Provide the [x, y] coordinate of the cell's center where the given text is located.  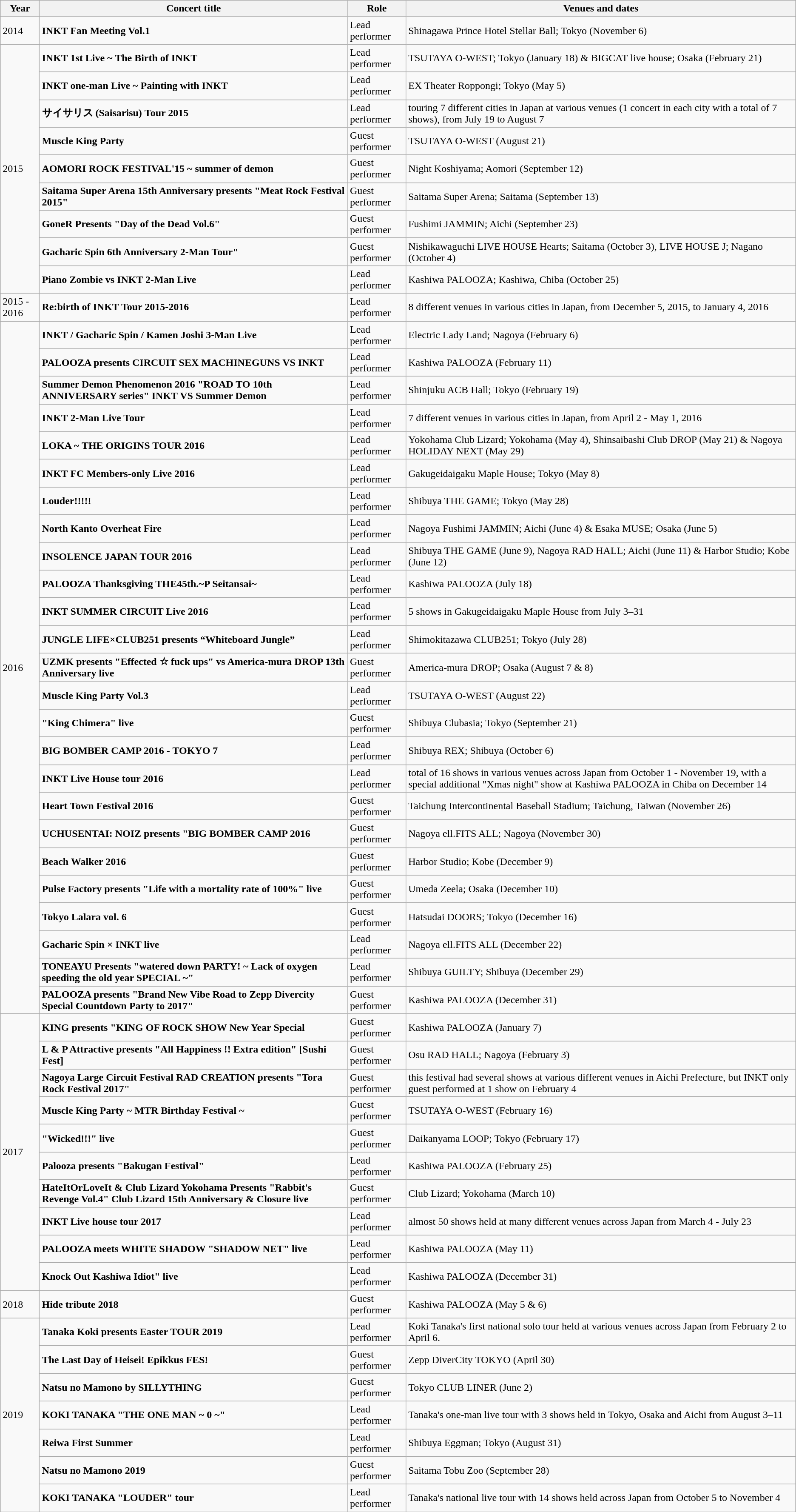
KOKI TANAKA "THE ONE MAN ~ 0 ~" [193, 1415]
Tanaka's one-man live tour with 3 shows held in Tokyo, Osaka and Aichi from August 3–11 [601, 1415]
INKT FC Members-only Live 2016 [193, 473]
EX Theater Roppongi; Tokyo (May 5) [601, 86]
Year [20, 9]
PALOOZA Thanksgiving THE45th.~P Seitansai~ [193, 584]
TSUTAYA O-WEST; Tokyo (January 18) & BIGCAT live house; Osaka (February 21) [601, 58]
Heart Town Festival 2016 [193, 806]
Kashiwa PALOOZA (January 7) [601, 1028]
Nagoya Large Circuit Festival RAD CREATION presents "Tora Rock Festival 2017" [193, 1083]
Harbor Studio; Kobe (December 9) [601, 861]
Shibuya REX; Shibuya (October 6) [601, 750]
TSUTAYA O-WEST (August 21) [601, 141]
Club Lizard; Yokohama (March 10) [601, 1194]
TSUTAYA O-WEST (August 22) [601, 695]
5 shows in Gakugeidaigaku Maple House from July 3–31 [601, 612]
North Kanto Overheat Fire [193, 528]
Reiwa First Summer [193, 1442]
Shibuya GUILTY; Shibuya (December 29) [601, 972]
Fushimi JAMMIN; Aichi (September 23) [601, 224]
touring 7 different cities in Japan at various venues (1 concert in each city with a total of 7 shows), from July 19 to August 7 [601, 113]
PALOOZA meets WHITE SHADOW "SHADOW NET" live [193, 1249]
Shibuya THE GAME; Tokyo (May 28) [601, 501]
2016 [20, 667]
Tokyo CLUB LINER (June 2) [601, 1387]
"Wicked!!!" live [193, 1138]
Concert title [193, 9]
Palooza presents "Bakugan Festival" [193, 1166]
Gakugeidaigaku Maple House; Tokyo (May 8) [601, 473]
Muscle King Party Vol.3 [193, 695]
2019 [20, 1415]
INKT Live house tour 2017 [193, 1221]
Kashiwa PALOOZA (May 5 & 6) [601, 1304]
TSUTAYA O-WEST (February 16) [601, 1110]
Shibuya THE GAME (June 9), Nagoya RAD HALL; Aichi (June 11) & Harbor Studio; Kobe (June 12) [601, 556]
7 different venues in various cities in Japan, from April 2 - May 1, 2016 [601, 418]
Kashiwa PALOOZA; Kashiwa, Chiba (October 25) [601, 279]
Hatsudai DOORS; Tokyo (December 16) [601, 916]
Shinagawa Prince Hotel Stellar Ball; Tokyo (November 6) [601, 31]
Kashiwa PALOOZA (July 18) [601, 584]
2017 [20, 1152]
HateItOrLoveIt & Club Lizard Yokohama Presents "Rabbit's Revenge Vol.4" Club Lizard 15th Anniversary & Closure live [193, 1194]
Gacharic Spin 6th Anniversary 2-Man Tour" [193, 252]
Shibuya Clubasia; Tokyo (September 21) [601, 723]
AOMORI ROCK FESTIVAL'15 ~ summer of demon [193, 168]
INKT 1st Live ~ The Birth of INKT [193, 58]
Piano Zombie vs INKT 2-Man Live [193, 279]
PALOOZA presents CIRCUIT SEX MACHINEGUNS VS INKT [193, 362]
INKT / Gacharic Spin / Kamen Joshi 3-Man Live [193, 334]
Saitama Tobu Zoo (September 28) [601, 1470]
Tanaka Koki presents Easter TOUR 2019 [193, 1332]
Kashiwa PALOOZA (February 25) [601, 1166]
"King Chimera" live [193, 723]
Muscle King Party ~ MTR Birthday Festival ~ [193, 1110]
Muscle King Party [193, 141]
Tokyo Lalara vol. 6 [193, 916]
this festival had several shows at various different venues in Aichi Prefecture, but INKT only guest performed at 1 show on February 4 [601, 1083]
8 different venues in various cities in Japan, from December 5, 2015, to January 4, 2016 [601, 307]
2015 - 2016 [20, 307]
Beach Walker 2016 [193, 861]
Kashiwa PALOOZA (February 11) [601, 362]
Zepp DiverCity TOKYO (April 30) [601, 1360]
almost 50 shows held at many different venues across Japan from March 4 - July 23 [601, 1221]
サイサリス (Saisarisu) Tour 2015 [193, 113]
Shibuya Eggman; Tokyo (August 31) [601, 1442]
Kashiwa PALOOZA (May 11) [601, 1249]
Re:birth of INKT Tour 2015-2016 [193, 307]
Summer Demon Phenomenon 2016 "ROAD TO 10th ANNIVERSARY series" INKT VS Summer Demon [193, 391]
BIG BOMBER CAMP 2016 - TOKYO 7 [193, 750]
UZMK presents "Effected ☆ fuck ups" vs America-mura DROP 13th Anniversary live [193, 667]
INKT Live House tour 2016 [193, 779]
Louder!!!!! [193, 501]
Tanaka's national live tour with 14 shows held across Japan from October 5 to November 4 [601, 1498]
Umeda Zeela; Osaka (December 10) [601, 889]
PALOOZA presents "Brand New Vibe Road to Zepp Divercity Special Countdown Party to 2017" [193, 1000]
Saitama Super Arena; Saitama (September 13) [601, 197]
Venues and dates [601, 9]
INKT SUMMER CIRCUIT Live 2016 [193, 612]
INSOLENCE JAPAN TOUR 2016 [193, 556]
Electric Lady Land; Nagoya (February 6) [601, 334]
2014 [20, 31]
TONEAYU Presents "watered down PARTY! ~ Lack of oxygen speeding the old year SPECIAL ~" [193, 972]
INKT one-man Live ~ Painting with INKT [193, 86]
GoneR Presents "Day of the Dead Vol.6" [193, 224]
Nagoya Fushimi JAMMIN; Aichi (June 4) & Esaka MUSE; Osaka (June 5) [601, 528]
Yokohama Club Lizard; Yokohama (May 4), Shinsaibashi Club DROP (May 21) & Nagoya HOLIDAY NEXT (May 29) [601, 446]
L & P Attractive presents "All Happiness !! Extra edition" [Sushi Fest] [193, 1055]
Natsu no Mamono by SILLYTHING [193, 1387]
Gacharic Spin × INKT live [193, 944]
Shinjuku ACB Hall; Tokyo (February 19) [601, 391]
The Last Day of Heisei! Epikkus FES! [193, 1360]
Koki Tanaka's first national solo tour held at various venues across Japan from February 2 to April 6. [601, 1332]
Taichung Intercontinental Baseball Stadium; Taichung, Taiwan (November 26) [601, 806]
2015 [20, 169]
UCHUSENTAI: NOIZ presents "BIG BOMBER CAMP 2016 [193, 834]
Nishikawaguchi LIVE HOUSE Hearts; Saitama (October 3), LIVE HOUSE J; Nagano (October 4) [601, 252]
Shimokitazawa CLUB251; Tokyo (July 28) [601, 639]
Pulse Factory presents "Life with a mortality rate of 100%" live [193, 889]
America-mura DROP; Osaka (August 7 & 8) [601, 667]
2018 [20, 1304]
Nagoya ell.FITS ALL (December 22) [601, 944]
Daikanyama LOOP; Tokyo (February 17) [601, 1138]
Hide tribute 2018 [193, 1304]
KOKI TANAKA "LOUDER" tour [193, 1498]
INKT Fan Meeting Vol.1 [193, 31]
KING presents "KING OF ROCK SHOW New Year Special [193, 1028]
JUNGLE LIFE×CLUB251 presents “Whiteboard Jungle” [193, 639]
Knock Out Kashiwa Idiot" live [193, 1276]
Role [377, 9]
LOKA ~ THE ORIGINS TOUR 2016 [193, 446]
Saitama Super Arena 15th Anniversary presents "Meat Rock Festival 2015" [193, 197]
Natsu no Mamono 2019 [193, 1470]
Night Koshiyama; Aomori (September 12) [601, 168]
INKT 2-Man Live Tour [193, 418]
Nagoya ell.FITS ALL; Nagoya (November 30) [601, 834]
Osu RAD HALL; Nagoya (February 3) [601, 1055]
